Scan for the cell matching the given text and deliver its [X, Y] coordinate at center. 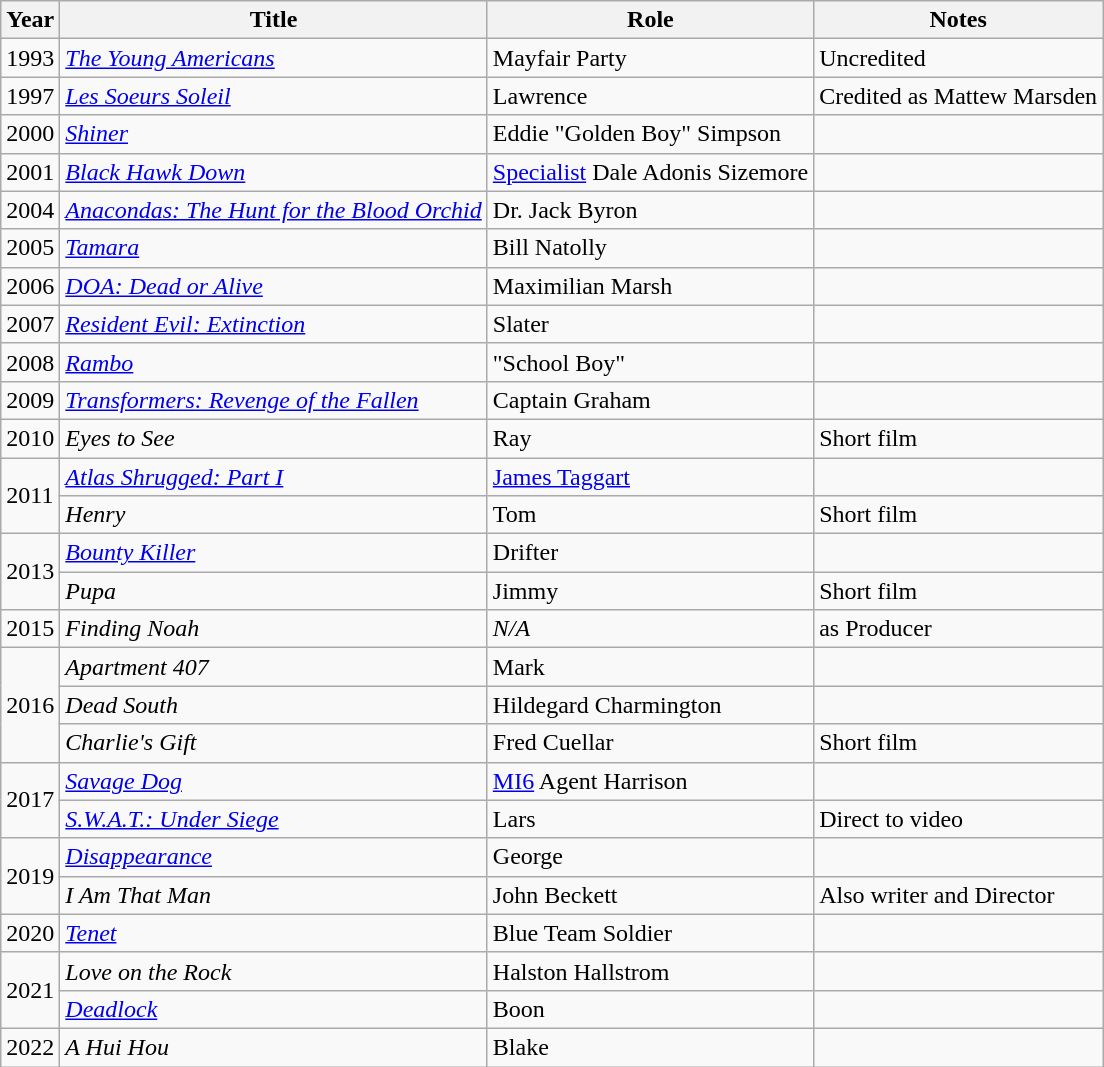
George [650, 857]
Uncredited [958, 58]
as Producer [958, 629]
Tamara [274, 248]
Dead South [274, 705]
Shiner [274, 134]
Title [274, 20]
S.W.A.T.: Under Siege [274, 819]
2006 [30, 286]
2000 [30, 134]
N/A [650, 629]
2022 [30, 1047]
Lars [650, 819]
Atlas Shrugged: Part I [274, 477]
Year [30, 20]
Boon [650, 1009]
Ray [650, 438]
Rambo [274, 362]
2017 [30, 800]
2015 [30, 629]
Credited as Mattew Marsden [958, 96]
Also writer and Director [958, 895]
Tom [650, 515]
Specialist Dale Adonis Sizemore [650, 172]
Resident Evil: Extinction [274, 324]
Charlie's Gift [274, 743]
Mark [650, 667]
Bill Natolly [650, 248]
Slater [650, 324]
Tenet [274, 933]
Jimmy [650, 591]
Bounty Killer [274, 553]
Direct to video [958, 819]
Finding Noah [274, 629]
Maximilian Marsh [650, 286]
James Taggart [650, 477]
The Young Americans [274, 58]
Role [650, 20]
2019 [30, 876]
2008 [30, 362]
I Am That Man [274, 895]
Disappearance [274, 857]
Love on the Rock [274, 971]
2013 [30, 572]
Blue Team Soldier [650, 933]
2020 [30, 933]
2011 [30, 496]
Hildegard Charmington [650, 705]
2005 [30, 248]
Transformers: Revenge of the Fallen [274, 400]
2001 [30, 172]
John Beckett [650, 895]
2009 [30, 400]
A Hui Hou [274, 1047]
2016 [30, 705]
Les Soeurs Soleil [274, 96]
Pupa [274, 591]
2010 [30, 438]
1993 [30, 58]
1997 [30, 96]
2007 [30, 324]
Savage Dog [274, 781]
Dr. Jack Byron [650, 210]
Black Hawk Down [274, 172]
Eyes to See [274, 438]
Mayfair Party [650, 58]
Halston Hallstrom [650, 971]
Lawrence [650, 96]
2021 [30, 990]
MI6 Agent Harrison [650, 781]
Apartment 407 [274, 667]
Captain Graham [650, 400]
2004 [30, 210]
Henry [274, 515]
DOA: Dead or Alive [274, 286]
Blake [650, 1047]
Anacondas: The Hunt for the Blood Orchid [274, 210]
Drifter [650, 553]
"School Boy" [650, 362]
Eddie "Golden Boy" Simpson [650, 134]
Notes [958, 20]
Fred Cuellar [650, 743]
Deadlock [274, 1009]
